Find where the given text appears and provide that cell's center as (x, y) coordinate. 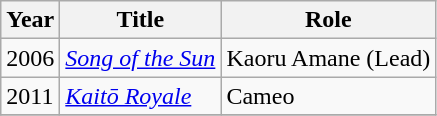
Kaitō Royale (140, 96)
2011 (30, 96)
Title (140, 20)
Kaoru Amane (Lead) (328, 58)
Year (30, 20)
Song of the Sun (140, 58)
Cameo (328, 96)
2006 (30, 58)
Role (328, 20)
